For the text-containing cell, return its midpoint in [X, Y] coordinate format. 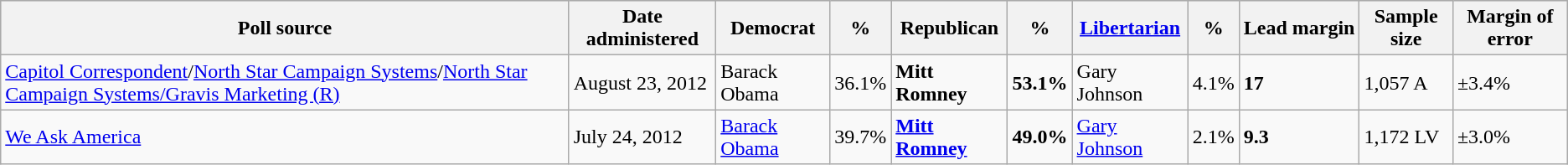
Capitol Correspondent/North Star Campaign Systems/North Star Campaign Systems/Gravis Marketing (R) [285, 82]
We Ask America [285, 137]
9.3 [1299, 137]
1,172 LV [1406, 137]
39.7% [861, 137]
±3.4% [1509, 82]
±3.0% [1509, 137]
1,057 A [1406, 82]
Lead margin [1299, 28]
Date administered [642, 28]
17 [1299, 82]
36.1% [861, 82]
4.1% [1213, 82]
Margin of error [1509, 28]
Poll source [285, 28]
Libertarian [1130, 28]
2.1% [1213, 137]
Republican [950, 28]
August 23, 2012 [642, 82]
July 24, 2012 [642, 137]
53.1% [1040, 82]
49.0% [1040, 137]
Sample size [1406, 28]
Democrat [773, 28]
